Return [x, y] of the center of cell containing provided text 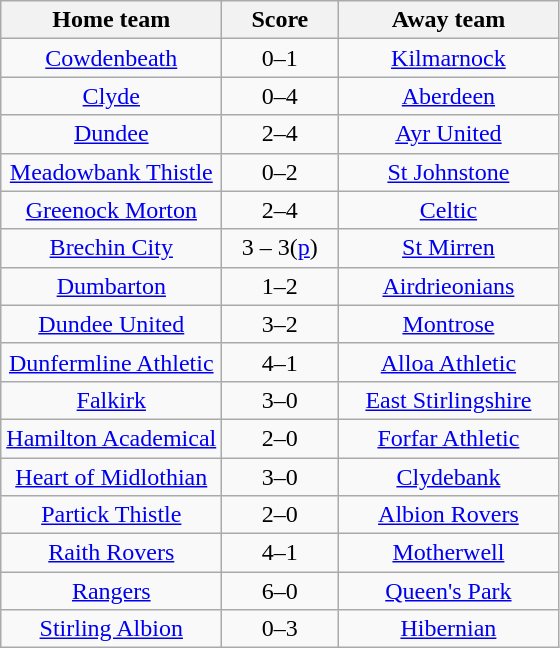
Cowdenbeath [112, 58]
Away team [448, 20]
Forfar Athletic [448, 438]
Stirling Albion [112, 629]
St Johnstone [448, 172]
Alloa Athletic [448, 362]
Greenock Morton [112, 210]
Partick Thistle [112, 515]
Brechin City [112, 248]
6–0 [280, 591]
Montrose [448, 324]
St Mirren [448, 248]
Hamilton Academical [112, 438]
Celtic [448, 210]
Aberdeen [448, 96]
Score [280, 20]
Hibernian [448, 629]
East Stirlingshire [448, 400]
Falkirk [112, 400]
0–1 [280, 58]
Kilmarnock [448, 58]
Dunfermline Athletic [112, 362]
Dundee United [112, 324]
Ayr United [448, 134]
0–3 [280, 629]
Rangers [112, 591]
Raith Rovers [112, 553]
Meadowbank Thistle [112, 172]
Home team [112, 20]
0–4 [280, 96]
3–2 [280, 324]
Queen's Park [448, 591]
Clyde [112, 96]
3 – 3(p) [280, 248]
Airdrieonians [448, 286]
Heart of Midlothian [112, 477]
Motherwell [448, 553]
Clydebank [448, 477]
Albion Rovers [448, 515]
1–2 [280, 286]
Dumbarton [112, 286]
0–2 [280, 172]
Dundee [112, 134]
